Return the [X, Y] coordinate for the center point of the cell that contains the specified text.  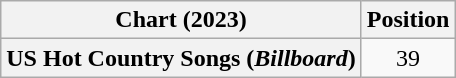
Position [408, 20]
39 [408, 58]
US Hot Country Songs (Billboard) [181, 58]
Chart (2023) [181, 20]
